Search for the cell housing the specified text and yield its [X, Y] center coordinate. 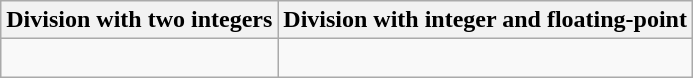
Division with two integers [140, 20]
Division with integer and floating-point [486, 20]
